Find where the given text appears and provide that cell's center as (X, Y) coordinate. 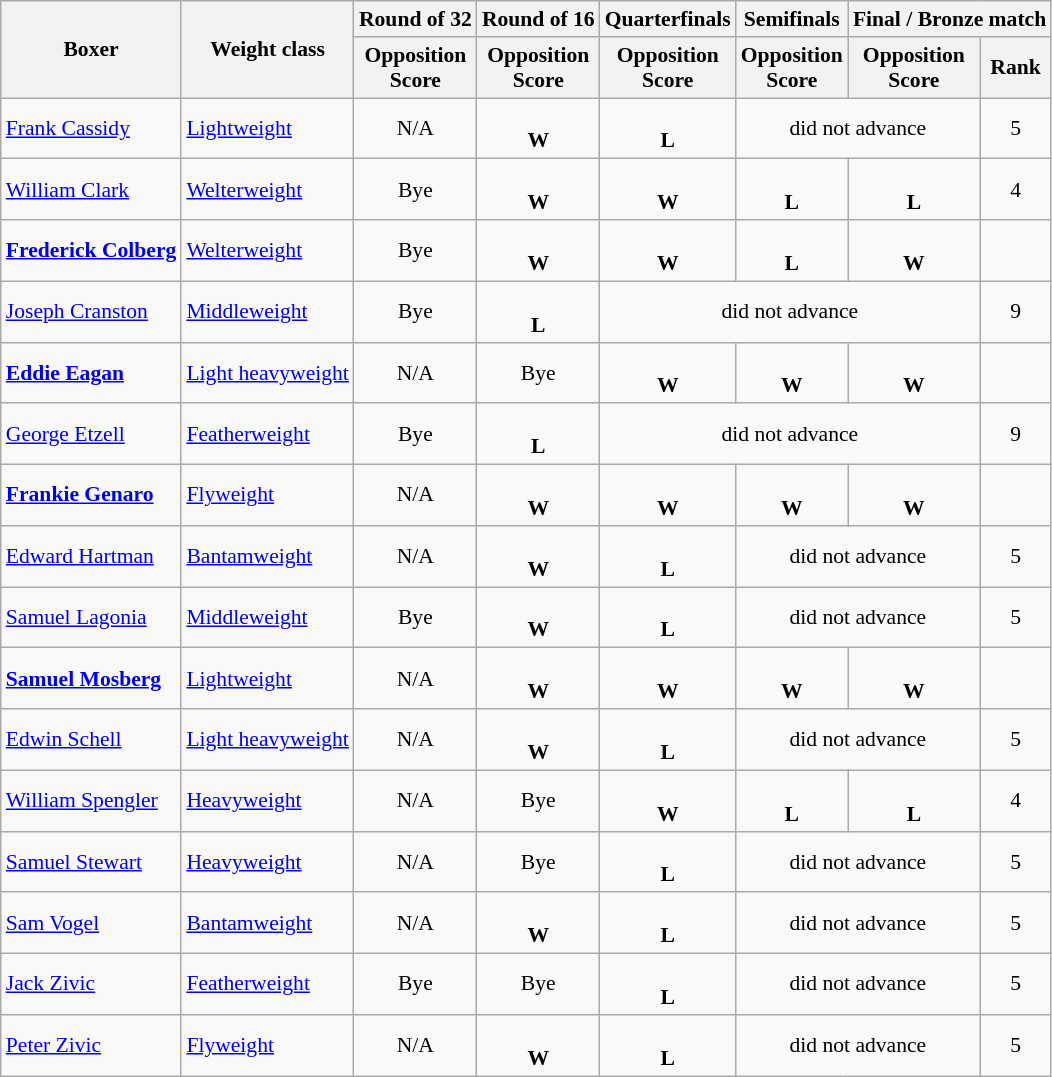
Peter Zivic (92, 1046)
George Etzell (92, 434)
Edward Hartman (92, 556)
Boxer (92, 50)
Eddie Eagan (92, 372)
Semifinals (792, 19)
Edwin Schell (92, 740)
Samuel Mosberg (92, 678)
Quarterfinals (668, 19)
Round of 32 (416, 19)
Final / Bronze match (950, 19)
William Spengler (92, 800)
William Clark (92, 190)
Rank (1016, 68)
Samuel Lagonia (92, 618)
Joseph Cranston (92, 312)
Round of 16 (538, 19)
Sam Vogel (92, 924)
Frederick Colberg (92, 250)
Frank Cassidy (92, 128)
Frankie Genaro (92, 496)
Samuel Stewart (92, 862)
Weight class (268, 50)
Jack Zivic (92, 984)
